Determine the [X, Y] coordinate at the center of the cell enclosing the given text.  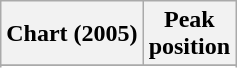
Peak position [189, 34]
Chart (2005) [72, 34]
